Output the (x, y) coordinate of the center of the cell containing the given text.  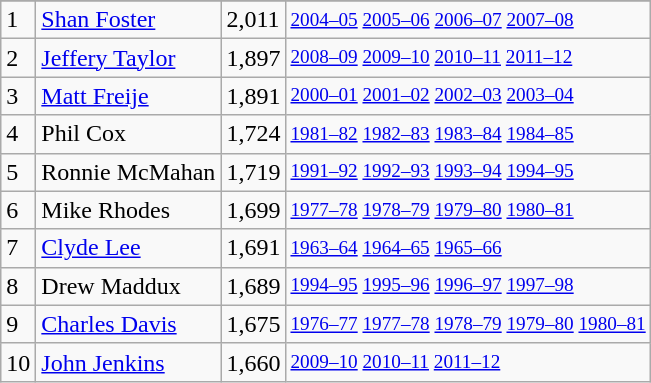
1,897 (254, 58)
8 (18, 286)
Shan Foster (128, 20)
2008–09 2009–10 2010–11 2011–12 (468, 58)
7 (18, 248)
1994–95 1995–96 1996–97 1997–98 (468, 286)
Jeffery Taylor (128, 58)
1,719 (254, 172)
Drew Maddux (128, 286)
5 (18, 172)
Clyde Lee (128, 248)
1 (18, 20)
1977–78 1978–79 1979–80 1980–81 (468, 210)
Mike Rhodes (128, 210)
6 (18, 210)
1,724 (254, 134)
1,699 (254, 210)
2009–10 2010–11 2011–12 (468, 362)
2000–01 2001–02 2002–03 2003–04 (468, 96)
1963–64 1964–65 1965–66 (468, 248)
1,891 (254, 96)
Ronnie McMahan (128, 172)
Phil Cox (128, 134)
3 (18, 96)
4 (18, 134)
John Jenkins (128, 362)
1,689 (254, 286)
1,691 (254, 248)
1976–77 1977–78 1978–79 1979–80 1980–81 (468, 324)
2004–05 2005–06 2006–07 2007–08 (468, 20)
10 (18, 362)
2 (18, 58)
1,660 (254, 362)
9 (18, 324)
2,011 (254, 20)
Matt Freije (128, 96)
1991–92 1992–93 1993–94 1994–95 (468, 172)
1,675 (254, 324)
1981–82 1982–83 1983–84 1984–85 (468, 134)
Charles Davis (128, 324)
